Return [x, y] of the center of cell containing provided text 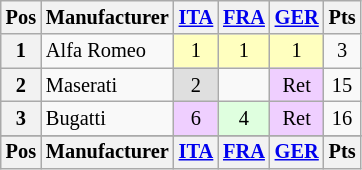
4 [244, 118]
6 [196, 118]
16 [342, 118]
15 [342, 85]
Bugatti [108, 118]
Maserati [108, 85]
Alfa Romeo [108, 51]
